Return [X, Y] of the center of cell containing provided text 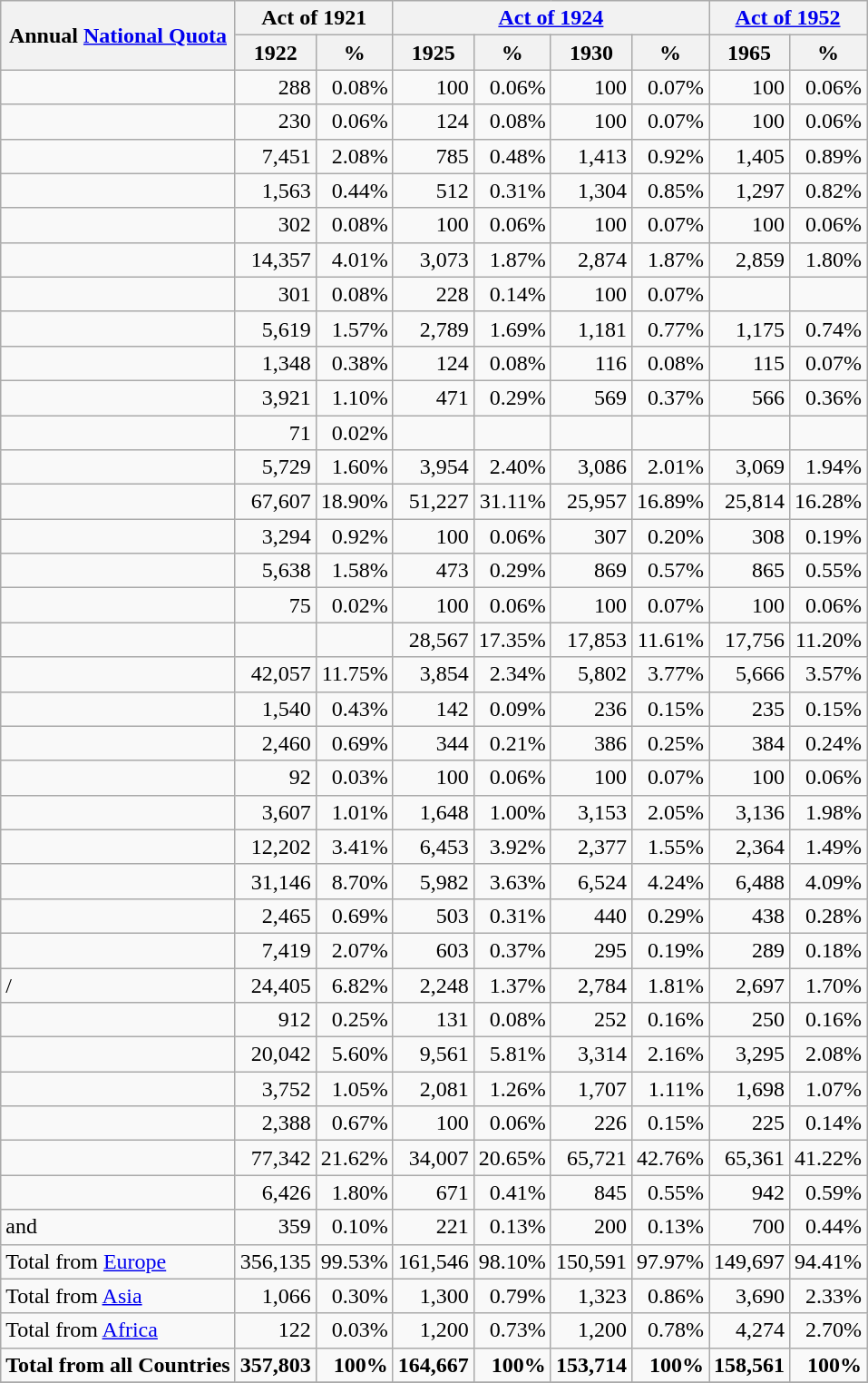
2,465 [276, 916]
116 [591, 363]
1.07% [829, 1089]
and [118, 1227]
357,803 [276, 1365]
2.05% [669, 812]
1,304 [591, 191]
131 [434, 1020]
356,135 [276, 1261]
3.41% [354, 847]
3,086 [591, 467]
1,698 [749, 1089]
3,294 [276, 536]
512 [434, 191]
1,066 [276, 1296]
20.65% [512, 1158]
1,323 [591, 1296]
5,802 [591, 674]
3,854 [434, 674]
75 [276, 605]
9,561 [434, 1054]
51,227 [434, 502]
235 [749, 709]
11.20% [829, 640]
6,426 [276, 1192]
2,377 [591, 847]
31.11% [512, 502]
1,405 [749, 156]
24,405 [276, 985]
25,814 [749, 502]
288 [276, 87]
1.70% [829, 985]
3,954 [434, 467]
308 [749, 536]
14,357 [276, 260]
34,007 [434, 1158]
0.10% [354, 1227]
3.77% [669, 674]
236 [591, 709]
1.05% [354, 1089]
1930 [591, 53]
149,697 [749, 1261]
0.21% [512, 743]
3,295 [749, 1054]
359 [276, 1227]
92 [276, 778]
3,314 [591, 1054]
865 [749, 571]
0.28% [829, 916]
2.34% [512, 674]
3.63% [512, 881]
845 [591, 1192]
3.57% [829, 674]
2,697 [749, 985]
3,690 [749, 1296]
2.16% [669, 1054]
/ [118, 985]
65,721 [591, 1158]
5,666 [749, 674]
1,707 [591, 1089]
97.97% [669, 1261]
2.70% [829, 1330]
Total from Asia [118, 1296]
3,921 [276, 397]
17.35% [512, 640]
0.09% [512, 709]
0.85% [669, 191]
603 [434, 950]
3,607 [276, 812]
0.73% [512, 1330]
94.41% [829, 1261]
71 [276, 433]
301 [276, 294]
Annual National Quota [118, 35]
1,175 [749, 329]
1,648 [434, 812]
0.20% [669, 536]
1.49% [829, 847]
65,361 [749, 1158]
0.77% [669, 329]
0.41% [512, 1192]
28,567 [434, 640]
1925 [434, 53]
1,540 [276, 709]
302 [276, 225]
1.57% [354, 329]
2.33% [829, 1296]
6,488 [749, 881]
1.10% [354, 397]
5,638 [276, 571]
5,619 [276, 329]
1,181 [591, 329]
3,136 [749, 812]
2.01% [669, 467]
2,784 [591, 985]
12,202 [276, 847]
221 [434, 1227]
Act of 1921 [314, 18]
115 [749, 363]
7,451 [276, 156]
20,042 [276, 1054]
0.18% [829, 950]
Act of 1952 [788, 18]
1.58% [354, 571]
1.69% [512, 329]
3,069 [749, 467]
42,057 [276, 674]
7,419 [276, 950]
384 [749, 743]
1.11% [669, 1089]
503 [434, 916]
2,081 [434, 1089]
0.24% [829, 743]
21.62% [354, 1158]
200 [591, 1227]
1.60% [354, 467]
869 [591, 571]
11.61% [669, 640]
77,342 [276, 1158]
295 [591, 950]
67,607 [276, 502]
2.07% [354, 950]
1.81% [669, 985]
2,789 [434, 329]
4.24% [669, 881]
6,453 [434, 847]
98.10% [512, 1261]
0.43% [354, 709]
153,714 [591, 1365]
566 [749, 397]
1.01% [354, 812]
438 [749, 916]
41.22% [829, 1158]
0.48% [512, 156]
1,413 [591, 156]
1.37% [512, 985]
18.90% [354, 502]
1.00% [512, 812]
1,297 [749, 191]
17,756 [749, 640]
0.74% [829, 329]
0.57% [669, 571]
6,524 [591, 881]
671 [434, 1192]
8.70% [354, 881]
942 [749, 1192]
912 [276, 1020]
99.53% [354, 1261]
1,563 [276, 191]
3,073 [434, 260]
0.79% [512, 1296]
226 [591, 1123]
1.94% [829, 467]
2,364 [749, 847]
0.89% [829, 156]
252 [591, 1020]
471 [434, 397]
5,729 [276, 467]
42.76% [669, 1158]
440 [591, 916]
Total from Africa [118, 1330]
11.75% [354, 674]
0.36% [829, 397]
1922 [276, 53]
150,591 [591, 1261]
0.30% [354, 1296]
5.81% [512, 1054]
16.28% [829, 502]
1965 [749, 53]
0.67% [354, 1123]
3.92% [512, 847]
2,248 [434, 985]
473 [434, 571]
5,982 [434, 881]
16.89% [669, 502]
0.38% [354, 363]
17,853 [591, 640]
Total from all Countries [118, 1365]
289 [749, 950]
1.55% [669, 847]
142 [434, 709]
307 [591, 536]
2,388 [276, 1123]
700 [749, 1227]
2,874 [591, 260]
230 [276, 122]
6.82% [354, 985]
0.86% [669, 1296]
2,859 [749, 260]
0.59% [829, 1192]
164,667 [434, 1365]
3,752 [276, 1089]
122 [276, 1330]
Total from Europe [118, 1261]
1.26% [512, 1089]
1.98% [829, 812]
2.40% [512, 467]
0.82% [829, 191]
158,561 [749, 1365]
4,274 [749, 1330]
344 [434, 743]
1,348 [276, 363]
569 [591, 397]
3,153 [591, 812]
161,546 [434, 1261]
Act of 1924 [551, 18]
228 [434, 294]
1,300 [434, 1296]
386 [591, 743]
250 [749, 1020]
31,146 [276, 881]
0.78% [669, 1330]
785 [434, 156]
4.01% [354, 260]
2,460 [276, 743]
4.09% [829, 881]
25,957 [591, 502]
5.60% [354, 1054]
225 [749, 1123]
